Pinpoint the cell where the given text exists, returning its (x, y) midpoint coordinate. 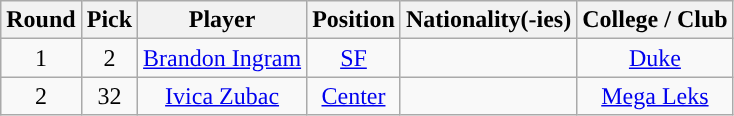
Pick (109, 20)
Center (354, 96)
Brandon Ingram (222, 58)
32 (109, 96)
Player (222, 20)
Duke (655, 58)
Nationality(-ies) (488, 20)
Round (41, 20)
SF (354, 58)
Ivica Zubac (222, 96)
College / Club (655, 20)
Position (354, 20)
1 (41, 58)
Mega Leks (655, 96)
